Capture the cell that displays the provided text and extract its (X, Y) central coordinate. 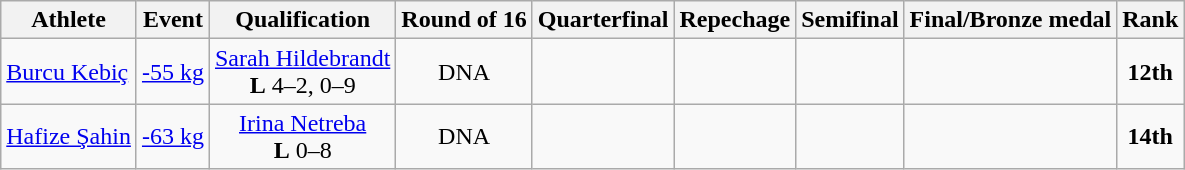
Irina NetrebaL 0–8 (302, 136)
12th (1150, 72)
Event (172, 20)
Quarterfinal (603, 20)
Semifinal (850, 20)
-55 kg (172, 72)
Burcu Kebiç (69, 72)
Final/Bronze medal (1010, 20)
Rank (1150, 20)
Qualification (302, 20)
Hafize Şahin (69, 136)
Repechage (735, 20)
Athlete (69, 20)
-63 kg (172, 136)
Round of 16 (464, 20)
Sarah HildebrandtL 4–2, 0–9 (302, 72)
14th (1150, 136)
